Pinpoint the cell where the given text exists, returning its [X, Y] midpoint coordinate. 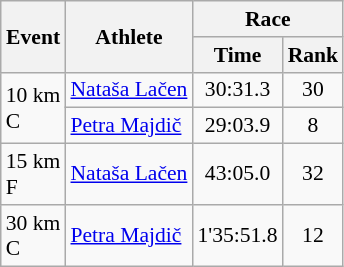
8 [314, 126]
32 [314, 174]
Rank [314, 55]
Athlete [128, 36]
30:31.3 [237, 90]
1'35:51.8 [237, 236]
30 km C [34, 236]
30 [314, 90]
12 [314, 236]
10 km C [34, 108]
Event [34, 36]
Race [268, 19]
15 km F [34, 174]
Time [237, 55]
29:03.9 [237, 126]
43:05.0 [237, 174]
